Detect which cell encompasses the target text, then output its [x, y] center coordinate. 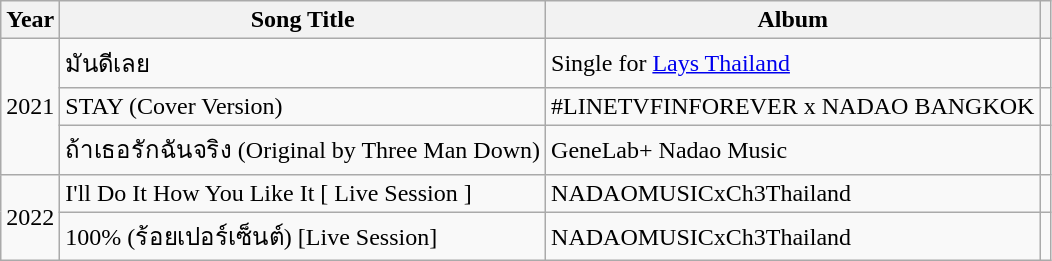
I'll Do It How You Like It [ Live Session ] [303, 193]
#LINETVFINFOREVER x NADAO BANGKOK [793, 106]
STAY (Cover Version) [303, 106]
Song Title [303, 20]
มันดีเลย [303, 64]
Year [30, 20]
2021 [30, 106]
GeneLab+ Nadao Music [793, 150]
ถ้าเธอรักฉันจริง (Original by Three Man Down) [303, 150]
100% (ร้อยเปอร์เซ็นต์) [Live Session] [303, 236]
2022 [30, 218]
Album [793, 20]
Single for Lays Thailand [793, 64]
